Return [X, Y] of the center of cell containing provided text 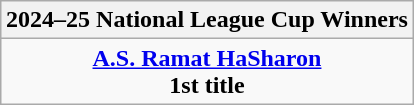
2024–25 National League Cup Winners [208, 20]
A.S. Ramat HaSharon 1st title [208, 72]
